Provide the [x, y] coordinate of the cell's center where the given text is located.  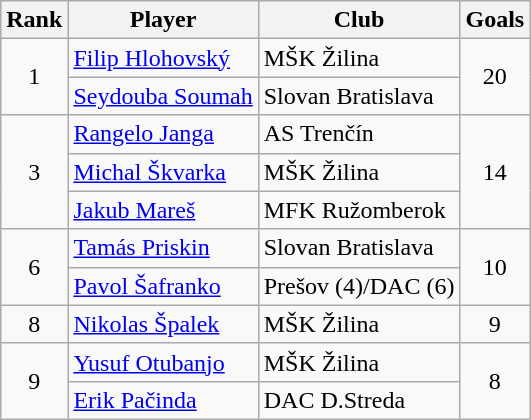
14 [495, 172]
Rangelo Janga [163, 134]
Erik Pačinda [163, 400]
Seydouba Soumah [163, 96]
Michal Škvarka [163, 172]
Filip Hlohovský [163, 58]
Yusuf Otubanjo [163, 362]
Prešov (4)/DAC (6) [359, 286]
6 [34, 267]
3 [34, 172]
MFK Ružomberok [359, 210]
Rank [34, 20]
Nikolas Špalek [163, 324]
10 [495, 267]
AS Trenčín [359, 134]
DAC D.Streda [359, 400]
Jakub Mareš [163, 210]
Club [359, 20]
20 [495, 77]
Goals [495, 20]
Player [163, 20]
1 [34, 77]
Tamás Priskin [163, 248]
Pavol Šafranko [163, 286]
